Output the [X, Y] coordinate of the center of the cell containing the given text.  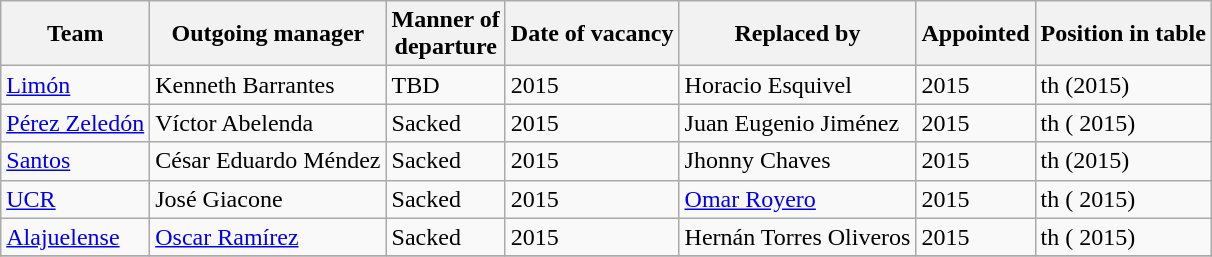
Date of vacancy [592, 34]
Pérez Zeledón [76, 123]
Santos [76, 161]
Appointed [976, 34]
Manner of departure [446, 34]
TBD [446, 85]
Juan Eugenio Jiménez [798, 123]
Oscar Ramírez [268, 237]
Replaced by [798, 34]
Kenneth Barrantes [268, 85]
Horacio Esquivel [798, 85]
Team [76, 34]
Hernán Torres Oliveros [798, 237]
Víctor Abelenda [268, 123]
UCR [76, 199]
Limón [76, 85]
Omar Royero [798, 199]
Jhonny Chaves [798, 161]
José Giacone [268, 199]
Position in table [1123, 34]
César Eduardo Méndez [268, 161]
Alajuelense [76, 237]
Outgoing manager [268, 34]
